For the text-containing cell, return its midpoint in (x, y) coordinate format. 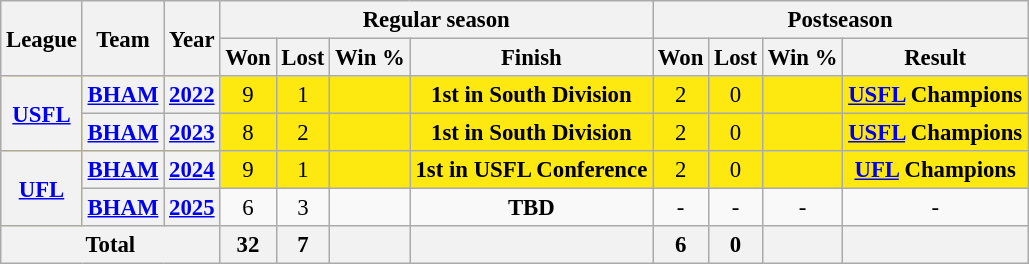
2022 (192, 95)
Regular season (436, 20)
Finish (531, 58)
2024 (192, 170)
2023 (192, 133)
League (42, 38)
32 (248, 245)
7 (303, 245)
Team (122, 38)
USFL (42, 114)
Result (936, 58)
UFL Champions (936, 170)
Postseason (840, 20)
TBD (531, 208)
8 (248, 133)
3 (303, 208)
2025 (192, 208)
1st in USFL Conference (531, 170)
Total (110, 245)
Year (192, 38)
UFL (42, 188)
